Return the (x, y) coordinate for the center point of the cell that contains the specified text.  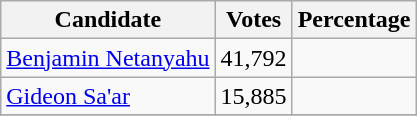
Benjamin Netanyahu (108, 58)
Votes (254, 20)
15,885 (254, 96)
Candidate (108, 20)
Gideon Sa'ar (108, 96)
41,792 (254, 58)
Percentage (354, 20)
